Identify which cell holds the provided text, then report its [x, y] central coordinate. 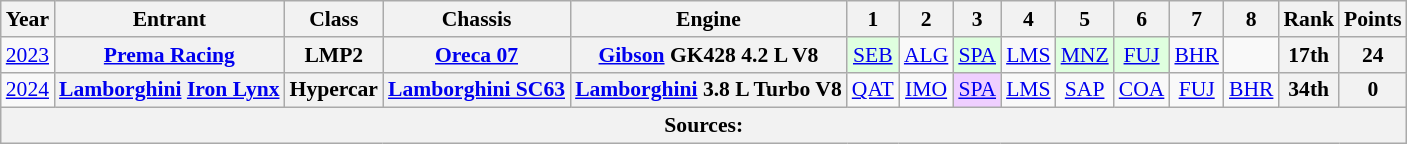
Hypercar [334, 90]
Engine [708, 19]
5 [1085, 19]
34th [1308, 90]
24 [1373, 55]
Year [28, 19]
Chassis [476, 19]
Gibson GK428 4.2 L V8 [708, 55]
0 [1373, 90]
Lamborghini 3.8 L Turbo V8 [708, 90]
Lamborghini Iron Lynx [170, 90]
MNZ [1085, 55]
Sources: [704, 126]
Prema Racing [170, 55]
Oreca 07 [476, 55]
3 [977, 19]
IMO [926, 90]
Entrant [170, 19]
Rank [1308, 19]
Lamborghini SC63 [476, 90]
1 [873, 19]
4 [1028, 19]
Class [334, 19]
17th [1308, 55]
SEB [873, 55]
6 [1142, 19]
2023 [28, 55]
8 [1252, 19]
ALG [926, 55]
2 [926, 19]
QAT [873, 90]
2024 [28, 90]
7 [1196, 19]
COA [1142, 90]
LMP2 [334, 55]
Points [1373, 19]
SAP [1085, 90]
